For the text-containing cell, return its midpoint in [x, y] coordinate format. 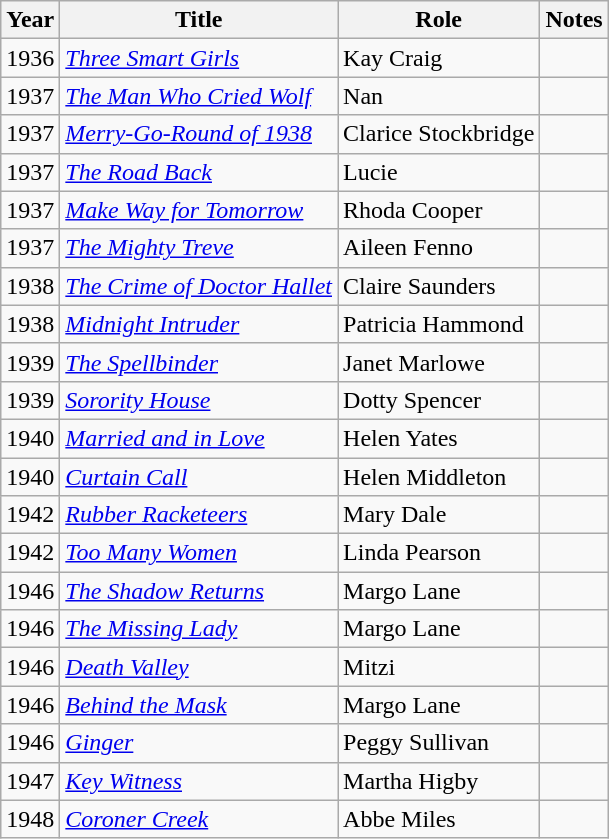
Too Many Women [199, 553]
The Road Back [199, 172]
Sorority House [199, 400]
Abbe Miles [439, 819]
Helen Middleton [439, 477]
The Man Who Cried Wolf [199, 96]
1936 [30, 58]
Ginger [199, 743]
Clarice Stockbridge [439, 134]
The Crime of Doctor Hallet [199, 286]
Mary Dale [439, 515]
Midnight Intruder [199, 324]
Death Valley [199, 667]
Lucie [439, 172]
Nan [439, 96]
Make Way for Tomorrow [199, 210]
Behind the Mask [199, 705]
The Mighty Treve [199, 248]
Linda Pearson [439, 553]
The Spellbinder [199, 362]
Role [439, 20]
Kay Craig [439, 58]
Notes [574, 20]
1947 [30, 781]
Merry-Go-Round of 1938 [199, 134]
Key Witness [199, 781]
Three Smart Girls [199, 58]
Helen Yates [439, 438]
Title [199, 20]
1948 [30, 819]
Rubber Racketeers [199, 515]
Rhoda Cooper [439, 210]
Year [30, 20]
The Shadow Returns [199, 591]
Claire Saunders [439, 286]
Martha Higby [439, 781]
Aileen Fenno [439, 248]
Coroner Creek [199, 819]
Janet Marlowe [439, 362]
Patricia Hammond [439, 324]
Peggy Sullivan [439, 743]
Married and in Love [199, 438]
Curtain Call [199, 477]
Mitzi [439, 667]
The Missing Lady [199, 629]
Dotty Spencer [439, 400]
